Return (x, y) of the center of cell containing provided text 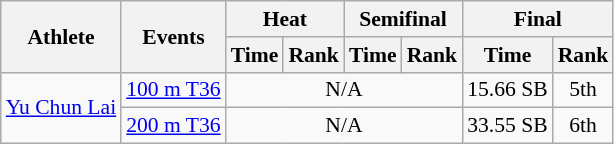
6th (584, 126)
Final (538, 19)
Semifinal (403, 19)
200 m T36 (173, 126)
33.55 SB (508, 126)
15.66 SB (508, 90)
Yu Chun Lai (61, 108)
Athlete (61, 36)
5th (584, 90)
Events (173, 36)
100 m T36 (173, 90)
Heat (285, 19)
